Return the (X, Y) coordinate for the center point of the cell that contains the specified text.  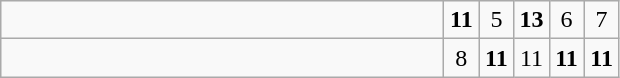
13 (532, 20)
8 (462, 58)
5 (496, 20)
6 (566, 20)
7 (602, 20)
